For the text-containing cell, return its midpoint in [x, y] coordinate format. 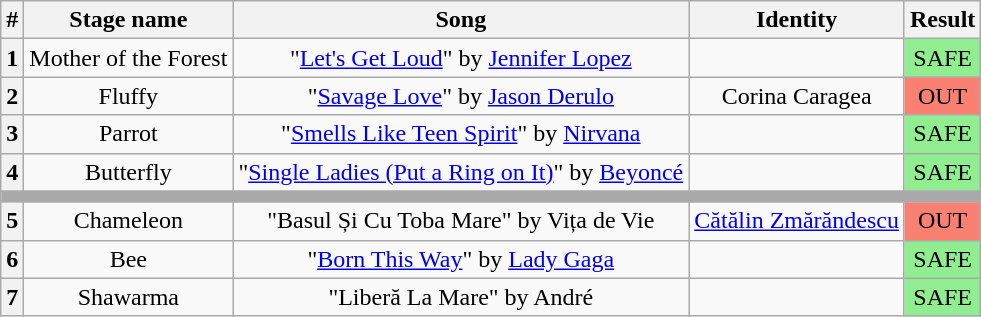
2 [12, 96]
Mother of the Forest [128, 58]
# [12, 20]
"Savage Love" by Jason Derulo [461, 96]
"Single Ladies (Put a Ring on It)" by Beyoncé [461, 172]
Shawarma [128, 297]
"Liberă La Mare" by André [461, 297]
Parrot [128, 134]
1 [12, 58]
Result [942, 20]
6 [12, 259]
Chameleon [128, 221]
"Basul Și Cu Toba Mare" by Vița de Vie [461, 221]
Cătălin Zmărăndescu [797, 221]
5 [12, 221]
"Born This Way" by Lady Gaga [461, 259]
4 [12, 172]
Stage name [128, 20]
"Smells Like Teen Spirit" by Nirvana [461, 134]
Identity [797, 20]
Fluffy [128, 96]
Bee [128, 259]
7 [12, 297]
Butterfly [128, 172]
"Let's Get Loud" by Jennifer Lopez [461, 58]
3 [12, 134]
Song [461, 20]
Corina Caragea [797, 96]
